From the cell containing the given text, extract its center point as [X, Y] coordinate. 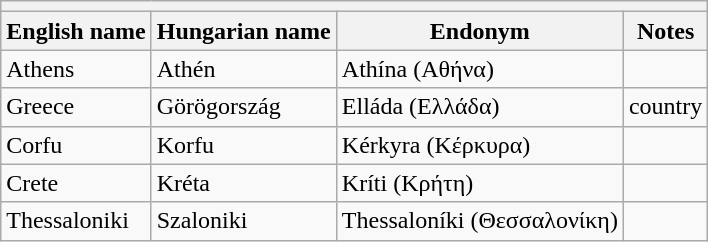
Athén [244, 69]
English name [76, 31]
Korfu [244, 145]
Kréta [244, 183]
Athens [76, 69]
Athína (Αθήνα) [480, 69]
Kríti (Κρήτη) [480, 183]
Hungarian name [244, 31]
Corfu [76, 145]
country [665, 107]
Görögország [244, 107]
Szaloniki [244, 221]
Elláda (Ελλάδα) [480, 107]
Notes [665, 31]
Kérkyra (Κέρκυρα) [480, 145]
Crete [76, 183]
Thessaloniki [76, 221]
Greece [76, 107]
Thessaloníki (Θεσσαλονίκη) [480, 221]
Endonym [480, 31]
